From the cell containing the given text, extract its center point as (X, Y) coordinate. 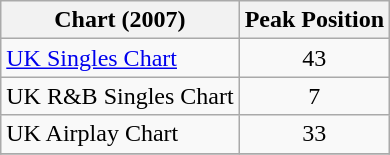
UK Singles Chart (120, 58)
Peak Position (314, 20)
7 (314, 96)
33 (314, 134)
UK Airplay Chart (120, 134)
Chart (2007) (120, 20)
43 (314, 58)
UK R&B Singles Chart (120, 96)
